Return (X, Y) of the center of cell containing provided text 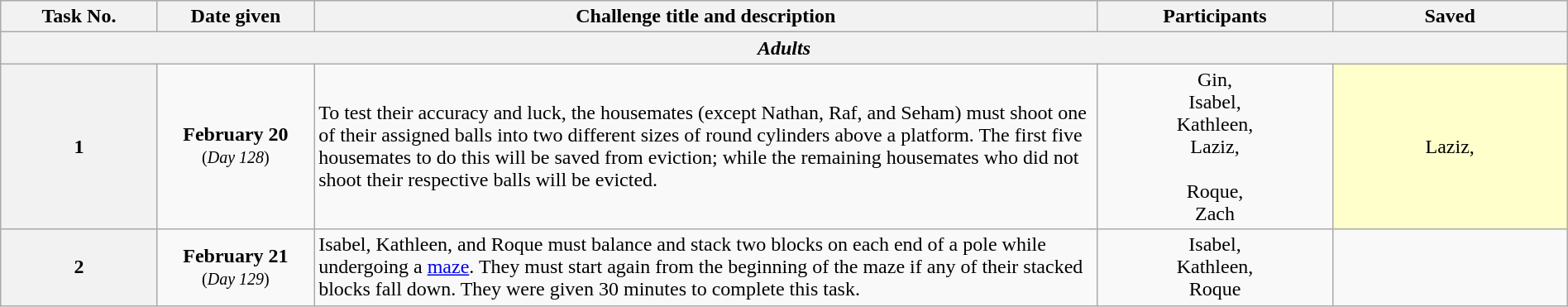
Gin,Isabel,Kathleen,Laziz,Roque,Zach (1215, 146)
Date given (235, 17)
February 21(Day 129) (235, 267)
Saved (1450, 17)
Adults (784, 48)
February 20(Day 128) (235, 146)
2 (79, 267)
Isabel,Kathleen,Roque (1215, 267)
1 (79, 146)
Laziz, (1450, 146)
Participants (1215, 17)
Challenge title and description (706, 17)
Task No. (79, 17)
